Return the [X, Y] coordinate for the center point of the cell that contains the specified text.  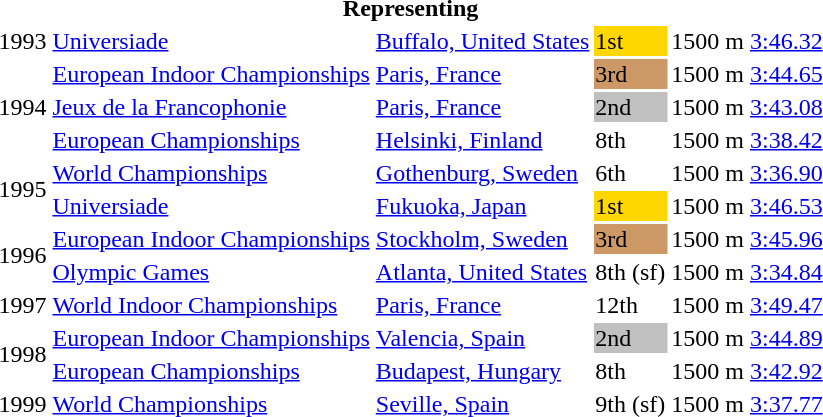
Atlanta, United States [482, 272]
World Championships [211, 173]
Helsinki, Finland [482, 140]
Valencia, Spain [482, 338]
Stockholm, Sweden [482, 239]
6th [630, 173]
Fukuoka, Japan [482, 206]
Olympic Games [211, 272]
8th (sf) [630, 272]
Budapest, Hungary [482, 371]
12th [630, 305]
Gothenburg, Sweden [482, 173]
World Indoor Championships [211, 305]
Buffalo, United States [482, 41]
Jeux de la Francophonie [211, 107]
